From the cell containing the given text, extract its center point as (X, Y) coordinate. 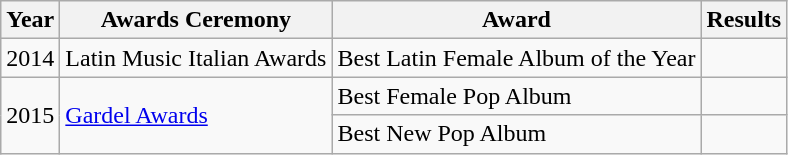
2015 (30, 115)
Year (30, 20)
Best Female Pop Album (516, 96)
2014 (30, 58)
Award (516, 20)
Gardel Awards (196, 115)
Best Latin Female Album of the Year (516, 58)
Awards Ceremony (196, 20)
Results (744, 20)
Latin Music Italian Awards (196, 58)
Best New Pop Album (516, 134)
